Find where the given text appears and provide that cell's center as (x, y) coordinate. 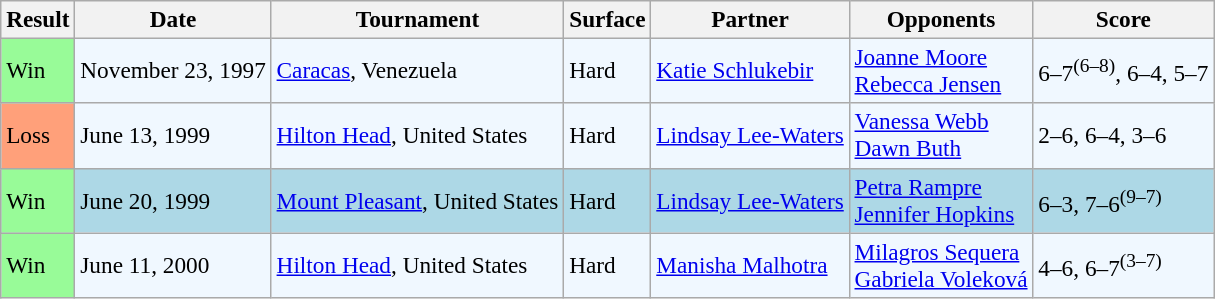
Vanessa Webb Dawn Buth (941, 136)
Opponents (941, 19)
Date (173, 19)
Result (38, 19)
November 23, 1997 (173, 70)
2–6, 6–4, 3–6 (1124, 136)
Katie Schlukebir (750, 70)
Petra Rampre Jennifer Hopkins (941, 200)
Partner (750, 19)
Tournament (418, 19)
Manisha Malhotra (750, 264)
6–7(6–8), 6–4, 5–7 (1124, 70)
Surface (608, 19)
Mount Pleasant, United States (418, 200)
Loss (38, 136)
4–6, 6–7(3–7) (1124, 264)
Milagros Sequera Gabriela Voleková (941, 264)
6–3, 7–6(9–7) (1124, 200)
Caracas, Venezuela (418, 70)
June 13, 1999 (173, 136)
Joanne Moore Rebecca Jensen (941, 70)
Score (1124, 19)
June 20, 1999 (173, 200)
June 11, 2000 (173, 264)
